Find where the given text appears and provide that cell's center as (x, y) coordinate. 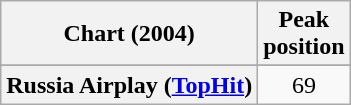
Russia Airplay (TopHit) (130, 85)
69 (304, 85)
Chart (2004) (130, 34)
Peakposition (304, 34)
